Determine the [X, Y] coordinate at the center of the cell enclosing the given text.  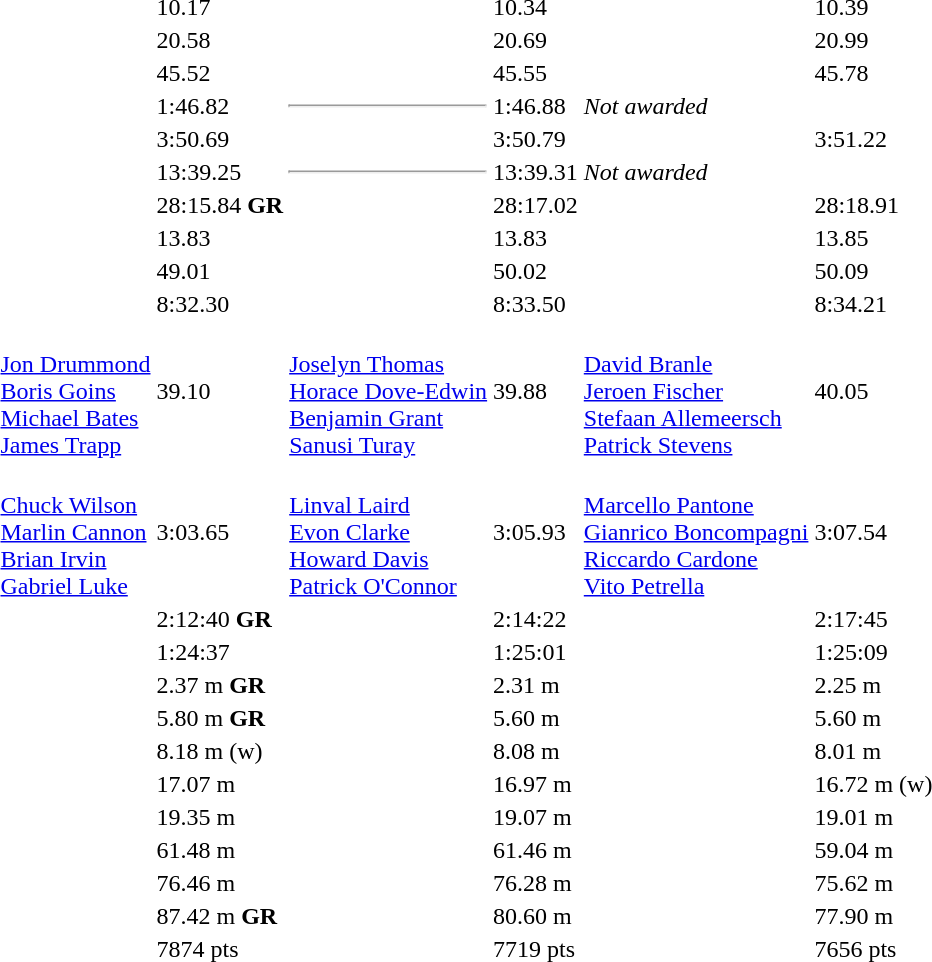
20.58 [220, 40]
19.07 m [536, 817]
3:03.65 [220, 532]
39.88 [536, 391]
5.60 m [536, 718]
28:15.84 GR [220, 205]
20.69 [536, 40]
61.46 m [536, 850]
3:50.69 [220, 139]
2:14:22 [536, 619]
1:24:37 [220, 652]
45.55 [536, 73]
5.80 m GR [220, 718]
3:50.79 [536, 139]
87.42 m GR [220, 916]
Marcello PantoneGianrico BoncompagniRiccardo CardoneVito Petrella [696, 532]
Linval LairdEvon ClarkeHoward DavisPatrick O'Connor [388, 532]
76.46 m [220, 883]
2.31 m [536, 685]
13:39.25 [220, 172]
1:46.88 [536, 106]
76.28 m [536, 883]
49.01 [220, 271]
80.60 m [536, 916]
3:05.93 [536, 532]
8.08 m [536, 751]
8:32.30 [220, 304]
1:25:01 [536, 652]
50.02 [536, 271]
16.97 m [536, 784]
David BranleJeroen FischerStefaan AllemeerschPatrick Stevens [696, 391]
45.52 [220, 73]
39.10 [220, 391]
2.37 m GR [220, 685]
17.07 m [220, 784]
1:46.82 [220, 106]
2:12:40 GR [220, 619]
19.35 m [220, 817]
61.48 m [220, 850]
28:17.02 [536, 205]
8:33.50 [536, 304]
13:39.31 [536, 172]
Joselyn ThomasHorace Dove-EdwinBenjamin GrantSanusi Turay [388, 391]
8.18 m (w) [220, 751]
